For the text-containing cell, return its midpoint in (x, y) coordinate format. 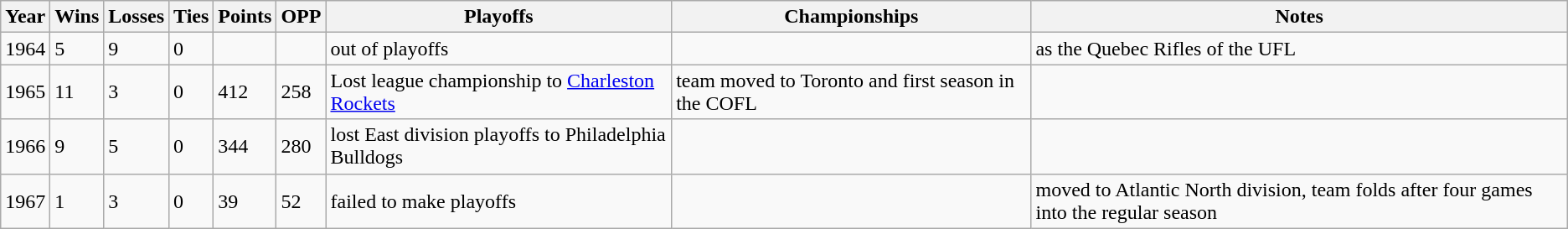
team moved to Toronto and first season in the COFL (851, 92)
Championships (851, 17)
258 (302, 92)
344 (245, 146)
Playoffs (499, 17)
Year (25, 17)
OPP (302, 17)
412 (245, 92)
1965 (25, 92)
Losses (137, 17)
280 (302, 146)
out of playoffs (499, 49)
Points (245, 17)
Notes (1299, 17)
Ties (191, 17)
39 (245, 201)
Lost league championship to Charleston Rockets (499, 92)
as the Quebec Rifles of the UFL (1299, 49)
lost East division playoffs to Philadelphia Bulldogs (499, 146)
11 (77, 92)
moved to Atlantic North division, team folds after four games into the regular season (1299, 201)
failed to make playoffs (499, 201)
1964 (25, 49)
Wins (77, 17)
1 (77, 201)
52 (302, 201)
1967 (25, 201)
1966 (25, 146)
